Capture the cell that displays the provided text and extract its [x, y] central coordinate. 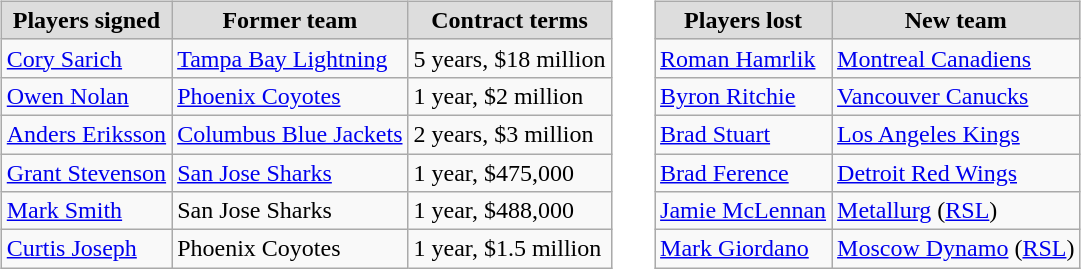
Grant Stevenson [86, 173]
Former team [290, 20]
Cory Sarich [86, 58]
Roman Hamrlik [744, 58]
Mark Giordano [744, 249]
Montreal Canadiens [956, 58]
Los Angeles Kings [956, 134]
Mark Smith [86, 211]
Curtis Joseph [86, 249]
5 years, $18 million [510, 58]
Tampa Bay Lightning [290, 58]
2 years, $3 million [510, 134]
Moscow Dynamo (RSL) [956, 249]
Columbus Blue Jackets [290, 134]
Players lost [744, 20]
Metallurg (RSL) [956, 211]
Byron Ritchie [744, 96]
1 year, $2 million [510, 96]
Owen Nolan [86, 96]
New team [956, 20]
Detroit Red Wings [956, 173]
Players signed [86, 20]
1 year, $1.5 million [510, 249]
1 year, $475,000 [510, 173]
Contract terms [510, 20]
Anders Eriksson [86, 134]
Brad Ference [744, 173]
Vancouver Canucks [956, 96]
Brad Stuart [744, 134]
1 year, $488,000 [510, 211]
Jamie McLennan [744, 211]
